Return (X, Y) of the center of cell containing provided text 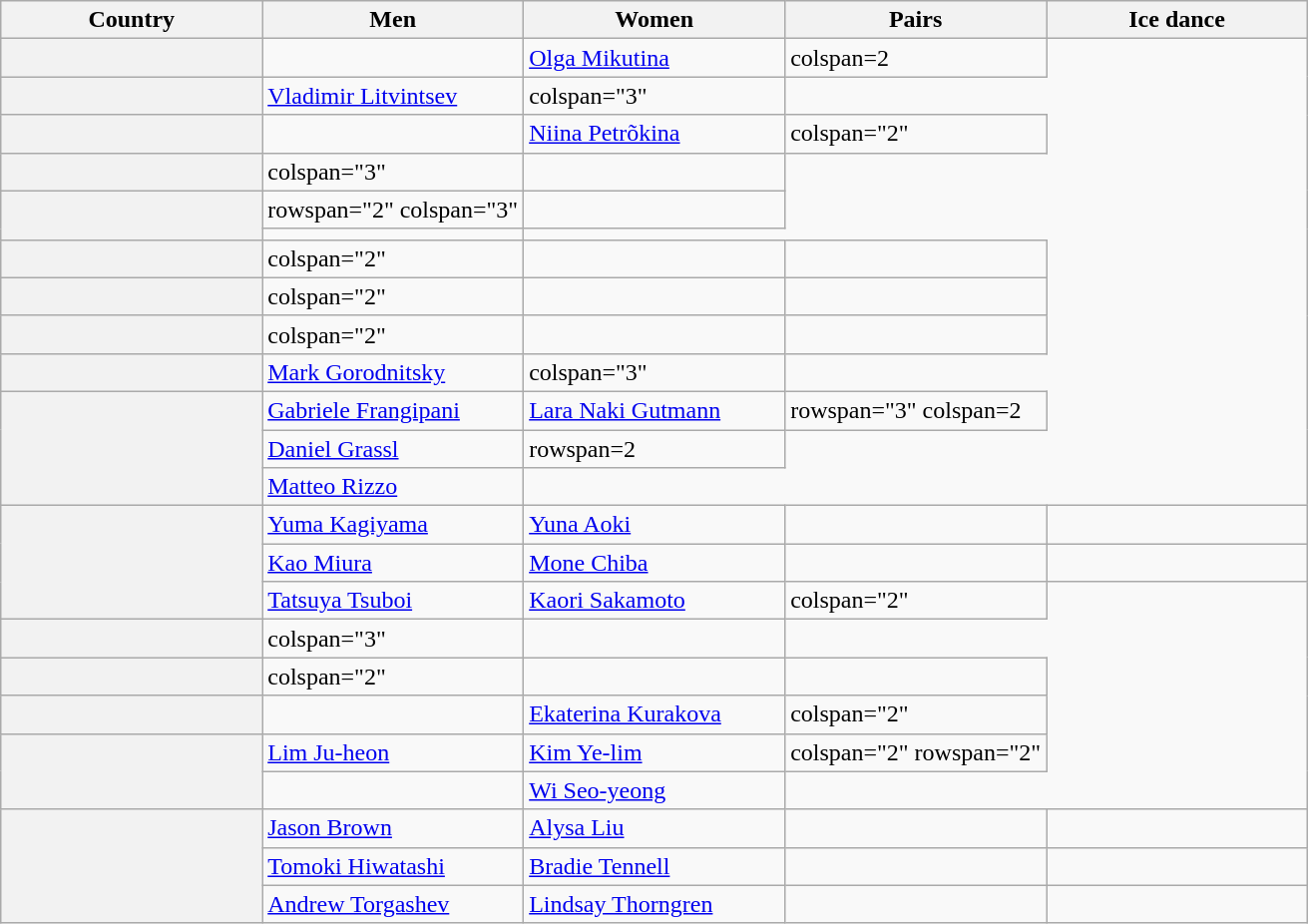
Lara Naki Gutmann (654, 410)
colspan=2 (916, 58)
rowspan=2 (654, 448)
Women (654, 20)
Vladimir Litvintsev (393, 96)
rowspan="3" colspan=2 (916, 410)
Kao Miura (393, 563)
Matteo Rizzo (393, 487)
Mark Gorodnitsky (393, 372)
Ice dance (1177, 20)
Men (393, 20)
Pairs (916, 20)
Olga Mikutina (654, 58)
Kaori Sakamoto (654, 601)
Yuna Aoki (654, 525)
Mone Chiba (654, 563)
Jason Brown (393, 828)
Lindsay Thorngren (654, 904)
Bradie Tennell (654, 866)
Country (132, 20)
Kim Ye-lim (654, 752)
Daniel Grassl (393, 448)
Tomoki Hiwatashi (393, 866)
Niina Petrõkina (654, 134)
Lim Ju-heon (393, 752)
Yuma Kagiyama (393, 525)
Alysa Liu (654, 828)
Wi Seo-yeong (654, 790)
Gabriele Frangipani (393, 410)
Tatsuya Tsuboi (393, 601)
Andrew Torgashev (393, 904)
colspan="2" rowspan="2" (916, 752)
rowspan="2" colspan="3" (393, 210)
Ekaterina Kurakova (654, 714)
